For the text-containing cell, return its midpoint in [x, y] coordinate format. 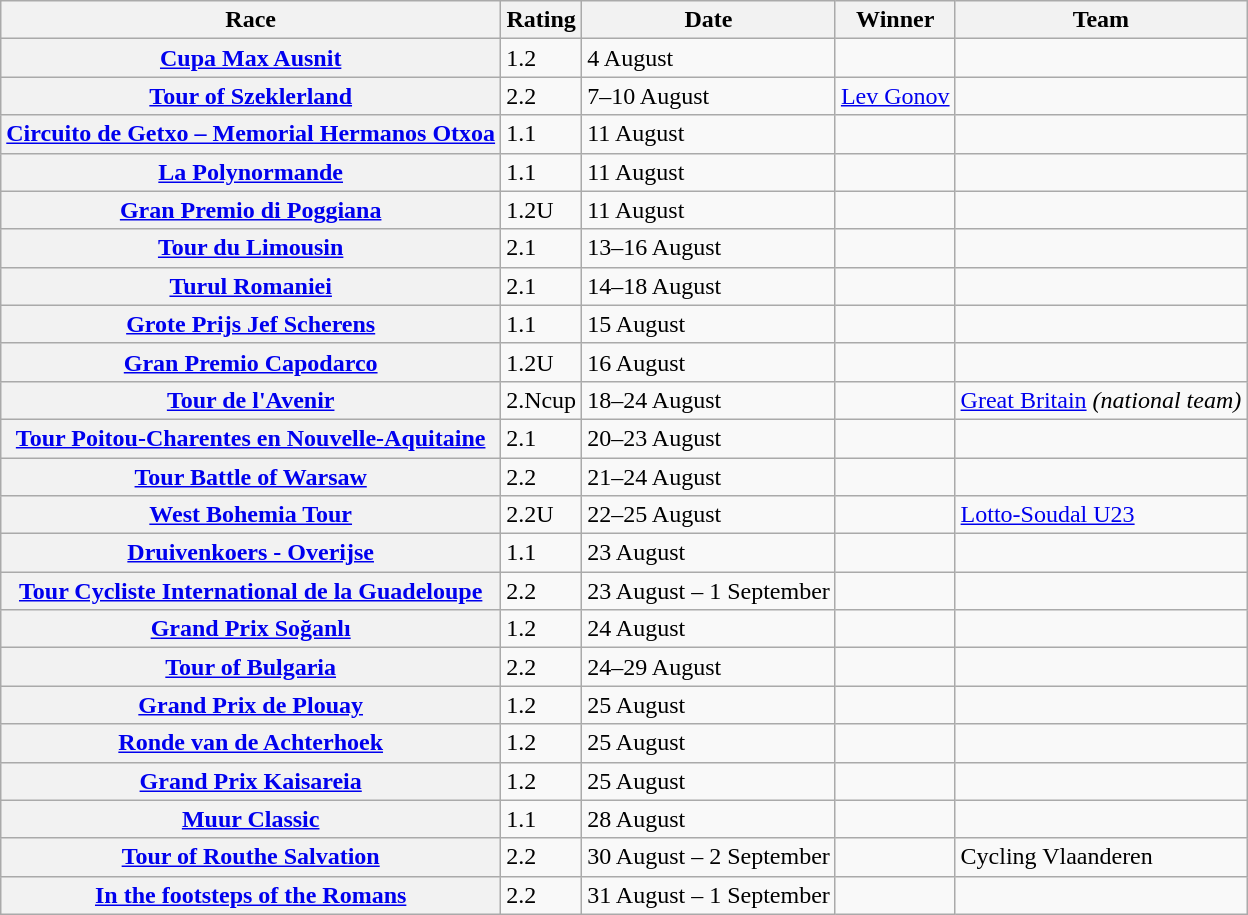
18–24 August [709, 400]
16 August [709, 362]
21–24 August [709, 477]
Great Britain (national team) [1101, 400]
23 August – 1 September [709, 591]
Grote Prijs Jef Scherens [251, 324]
Tour of Szeklerland [251, 96]
28 August [709, 819]
La Polynormande [251, 172]
7–10 August [709, 96]
Circuito de Getxo – Memorial Hermanos Otxoa [251, 134]
Race [251, 20]
15 August [709, 324]
Muur Classic [251, 819]
4 August [709, 58]
Rating [542, 20]
Tour Battle of Warsaw [251, 477]
20–23 August [709, 438]
14–18 August [709, 286]
2.2U [542, 515]
Tour of Bulgaria [251, 667]
Tour du Limousin [251, 248]
Grand Prix de Plouay [251, 705]
Lotto-Soudal U23 [1101, 515]
Tour of Routhe Salvation [251, 857]
Cycling Vlaanderen [1101, 857]
In the footsteps of the Romans [251, 895]
Winner [895, 20]
Lev Gonov [895, 96]
22–25 August [709, 515]
24 August [709, 629]
30 August – 2 September [709, 857]
Gran Premio di Poggiana [251, 210]
13–16 August [709, 248]
West Bohemia Tour [251, 515]
2.Ncup [542, 400]
Cupa Max Ausnit [251, 58]
Tour Cycliste International de la Guadeloupe [251, 591]
24–29 August [709, 667]
Grand Prix Soğanlı [251, 629]
Turul Romaniei [251, 286]
Tour Poitou-Charentes en Nouvelle-Aquitaine [251, 438]
Druivenkoers - Overijse [251, 553]
Tour de l'Avenir [251, 400]
Date [709, 20]
31 August – 1 September [709, 895]
Grand Prix Kaisareia [251, 781]
Ronde van de Achterhoek [251, 743]
Gran Premio Capodarco [251, 362]
23 August [709, 553]
Team [1101, 20]
